For the text-containing cell, return its midpoint in (X, Y) coordinate format. 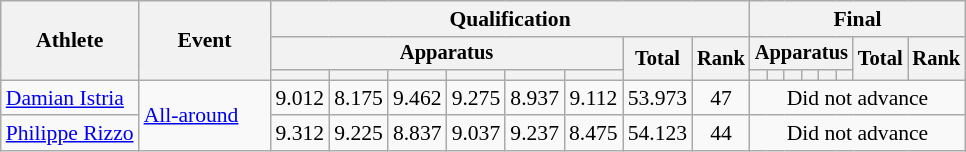
8.937 (534, 98)
9.225 (358, 134)
Philippe Rizzo (70, 134)
8.837 (418, 134)
Final (858, 19)
Qualification (510, 19)
9.275 (476, 98)
47 (721, 98)
44 (721, 134)
Event (205, 40)
All-around (205, 116)
9.012 (300, 98)
53.973 (658, 98)
9.112 (594, 98)
54.123 (658, 134)
9.237 (534, 134)
Damian Istria (70, 98)
Athlete (70, 40)
9.312 (300, 134)
8.475 (594, 134)
9.462 (418, 98)
8.175 (358, 98)
9.037 (476, 134)
